From the cell containing the given text, extract its center point as (X, Y) coordinate. 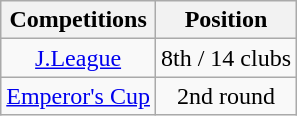
Position (226, 20)
Emperor's Cup (78, 96)
Competitions (78, 20)
8th / 14 clubs (226, 58)
J.League (78, 58)
2nd round (226, 96)
